Return [X, Y] of the center of cell containing provided text 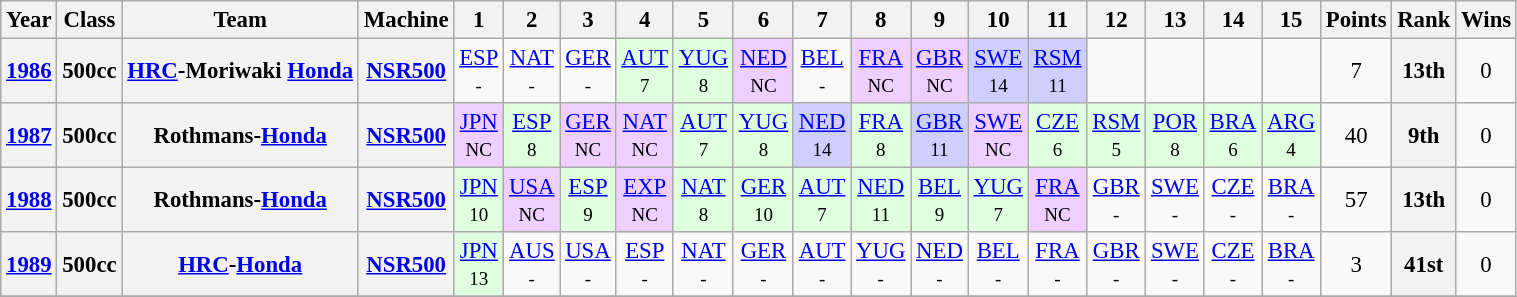
CZE6 [1058, 136]
GBRNC [940, 72]
1987 [29, 136]
10 [998, 20]
Class [90, 20]
57 [1356, 200]
NEDNC [763, 72]
RSM11 [1058, 72]
NED14 [822, 136]
NATNC [644, 136]
ESP9 [588, 200]
41st [1424, 264]
9th [1424, 136]
NED11 [881, 200]
NAT8 [703, 200]
6 [763, 20]
JPNNC [479, 136]
SWE14 [998, 72]
14 [1232, 20]
Rank [1424, 20]
GER10 [763, 200]
15 [1292, 20]
Points [1356, 20]
BRA6 [1232, 136]
4 [644, 20]
POR8 [1176, 136]
1986 [29, 72]
YUG- [881, 264]
USA- [588, 264]
HRC-Honda [240, 264]
RSM5 [1116, 136]
JPN10 [479, 200]
2 [532, 20]
1989 [29, 264]
HRC-Moriwaki Honda [240, 72]
AUS- [532, 264]
8 [881, 20]
FRA- [1058, 264]
13 [1176, 20]
YUG7 [998, 200]
1 [479, 20]
AUT- [822, 264]
FRA8 [881, 136]
11 [1058, 20]
40 [1356, 136]
5 [703, 20]
BEL9 [940, 200]
Year [29, 20]
ARG4 [1292, 136]
Machine [406, 20]
SWENC [998, 136]
Wins [1486, 20]
Team [240, 20]
NED- [940, 264]
1988 [29, 200]
EXPNC [644, 200]
9 [940, 20]
12 [1116, 20]
GERNC [588, 136]
JPN13 [479, 264]
GBR11 [940, 136]
ESP8 [532, 136]
USANC [532, 200]
